Provide the [x, y] coordinate of the cell's center where the given text is located.  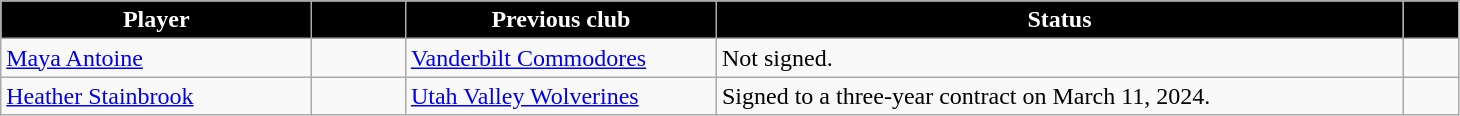
Player [156, 20]
Status [1059, 20]
Not signed. [1059, 58]
Maya Antoine [156, 58]
Utah Valley Wolverines [560, 96]
Heather Stainbrook [156, 96]
Vanderbilt Commodores [560, 58]
Signed to a three-year contract on March 11, 2024. [1059, 96]
Previous club [560, 20]
